Return (X, Y) of the center of cell containing provided text 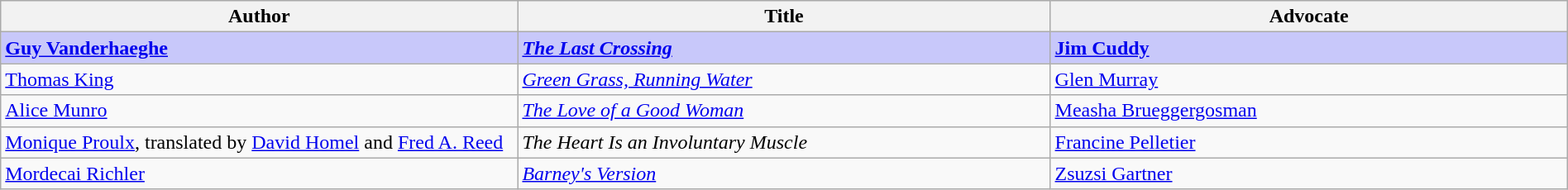
Thomas King (260, 79)
Zsuzsi Gartner (1308, 173)
Francine Pelletier (1308, 142)
Mordecai Richler (260, 173)
The Love of a Good Woman (784, 111)
The Heart Is an Involuntary Muscle (784, 142)
Guy Vanderhaeghe (260, 48)
Monique Proulx, translated by David Homel and Fred A. Reed (260, 142)
Glen Murray (1308, 79)
Green Grass, Running Water (784, 79)
Measha Brueggergosman (1308, 111)
Title (784, 17)
Jim Cuddy (1308, 48)
Advocate (1308, 17)
The Last Crossing (784, 48)
Alice Munro (260, 111)
Barney's Version (784, 173)
Author (260, 17)
